For the text-containing cell, return its midpoint in [x, y] coordinate format. 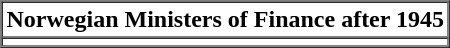
Norwegian Ministers of Finance after 1945 [225, 20]
